For the text-containing cell, return its midpoint in [X, Y] coordinate format. 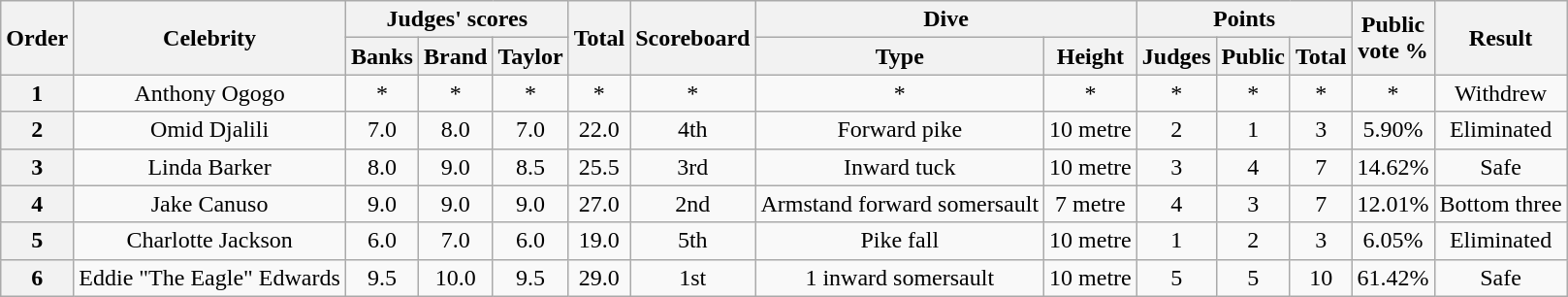
Armstand forward somersault [900, 204]
10 [1321, 278]
Charlotte Jackson [209, 241]
27.0 [599, 204]
Dive [946, 19]
Taylor [530, 56]
2nd [692, 204]
Scoreboard [692, 38]
Order [37, 38]
Jake Canuso [209, 204]
1st [692, 278]
1 inward somersault [900, 278]
Celebrity [209, 38]
Points [1244, 19]
22.0 [599, 130]
61.42% [1392, 278]
29.0 [599, 278]
Withdrew [1501, 93]
7 metre [1091, 204]
Judges [1176, 56]
Publicvote % [1392, 38]
6 [37, 278]
25.5 [599, 167]
10.0 [455, 278]
5th [692, 241]
4th [692, 130]
Bottom three [1501, 204]
3rd [692, 167]
14.62% [1392, 167]
5.90% [1392, 130]
Forward pike [900, 130]
Brand [455, 56]
6.05% [1392, 241]
Anthony Ogogo [209, 93]
Pike fall [900, 241]
19.0 [599, 241]
Inward tuck [900, 167]
Linda Barker [209, 167]
Judges' scores [457, 19]
Public [1253, 56]
Omid Djalili [209, 130]
8.5 [530, 167]
12.01% [1392, 204]
Banks [382, 56]
Result [1501, 38]
Eddie "The Eagle" Edwards [209, 278]
Height [1091, 56]
Type [900, 56]
